For the text-containing cell, return its midpoint in (x, y) coordinate format. 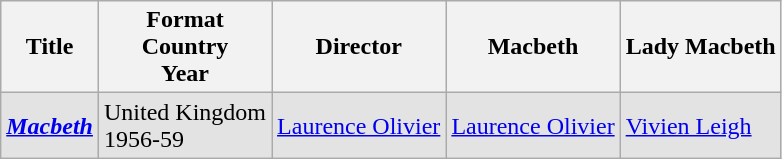
Vivien Leigh (700, 126)
Lady Macbeth (700, 47)
Director (359, 47)
United Kingdom1956-59 (184, 126)
FormatCountryYear (184, 47)
Title (50, 47)
